From the cell containing the given text, extract its center point as [x, y] coordinate. 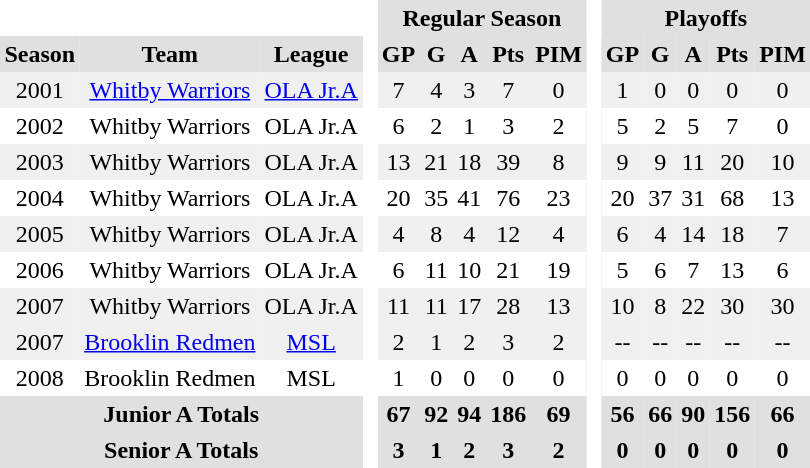
2008 [40, 378]
56 [622, 414]
92 [436, 414]
37 [660, 198]
PIM [559, 54]
Season [40, 54]
2004 [40, 198]
14 [694, 234]
186 [508, 414]
69 [559, 414]
76 [508, 198]
39 [508, 162]
31 [694, 198]
17 [470, 306]
68 [732, 198]
67 [398, 414]
Team [170, 54]
35 [436, 198]
2005 [40, 234]
41 [470, 198]
League [311, 54]
Playoffs [706, 18]
23 [559, 198]
Junior A Totals [181, 414]
90 [694, 414]
2001 [40, 90]
66 [660, 414]
2003 [40, 162]
94 [470, 414]
30 [732, 306]
28 [508, 306]
2002 [40, 126]
Regular Season [482, 18]
Senior A Totals [181, 450]
22 [694, 306]
19 [559, 270]
12 [508, 234]
2006 [40, 270]
156 [732, 414]
